Return (x, y) of the center of cell containing provided text 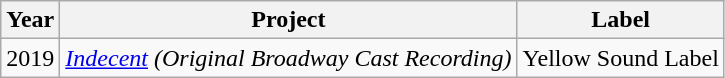
Year (30, 20)
Project (288, 20)
Yellow Sound Label (620, 58)
2019 (30, 58)
Indecent (Original Broadway Cast Recording) (288, 58)
Label (620, 20)
